Detect which cell encompasses the target text, then output its [X, Y] center coordinate. 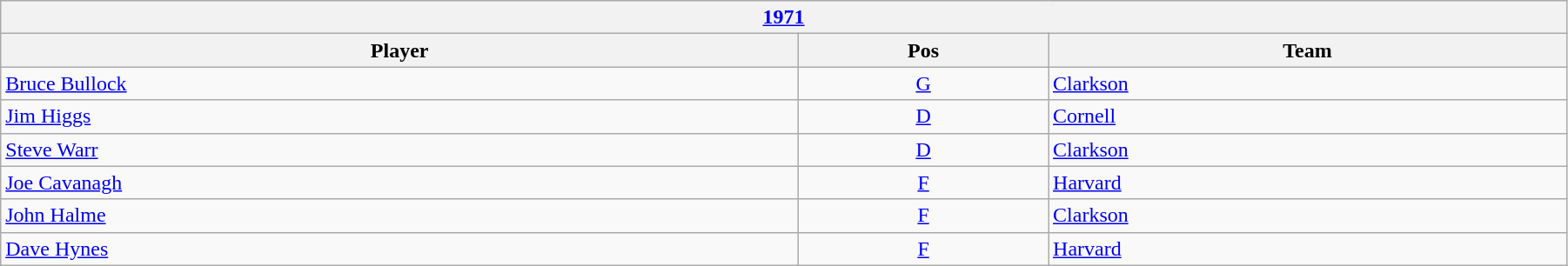
Jim Higgs [400, 116]
Joe Cavanagh [400, 183]
Steve Warr [400, 150]
G [924, 83]
Player [400, 50]
Team [1308, 50]
John Halme [400, 216]
Cornell [1308, 116]
Bruce Bullock [400, 83]
Pos [924, 50]
Dave Hynes [400, 249]
1971 [784, 17]
